Return the (x, y) coordinate for the center point of the cell that contains the specified text.  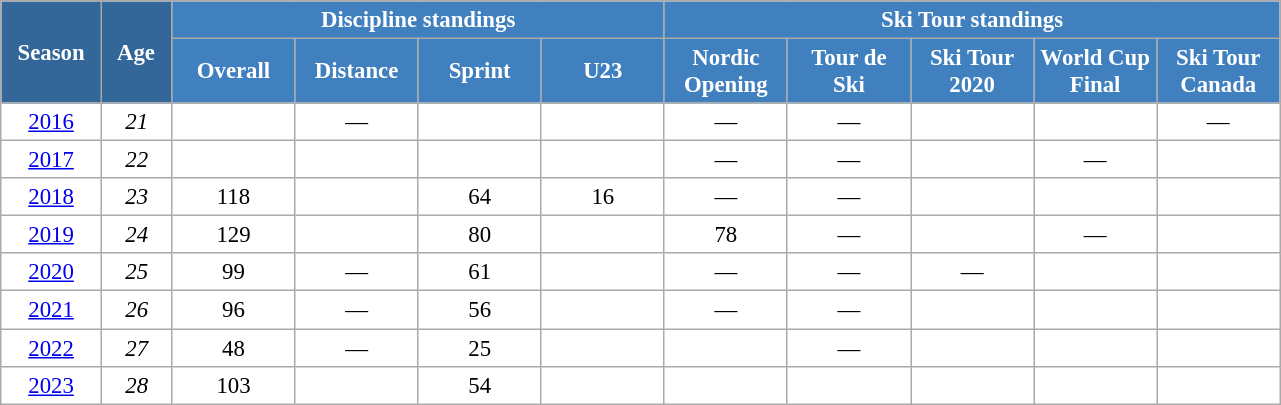
2019 (52, 235)
2020 (52, 273)
U23 (602, 72)
27 (136, 348)
118 (234, 197)
129 (234, 235)
2022 (52, 348)
103 (234, 385)
26 (136, 310)
Ski TourCanada (1218, 72)
2021 (52, 310)
21 (136, 122)
Ski Tour2020 (972, 72)
Overall (234, 72)
80 (480, 235)
61 (480, 273)
Discipline standings (418, 20)
16 (602, 197)
56 (480, 310)
Tour deSki (848, 72)
Ski Tour standings (972, 20)
2016 (52, 122)
96 (234, 310)
23 (136, 197)
Distance (356, 72)
24 (136, 235)
99 (234, 273)
28 (136, 385)
78 (726, 235)
22 (136, 160)
2017 (52, 160)
NordicOpening (726, 72)
Season (52, 52)
2018 (52, 197)
Age (136, 52)
64 (480, 197)
World CupFinal (1096, 72)
54 (480, 385)
Sprint (480, 72)
48 (234, 348)
2023 (52, 385)
